Find where the given text appears and provide that cell's center as [X, Y] coordinate. 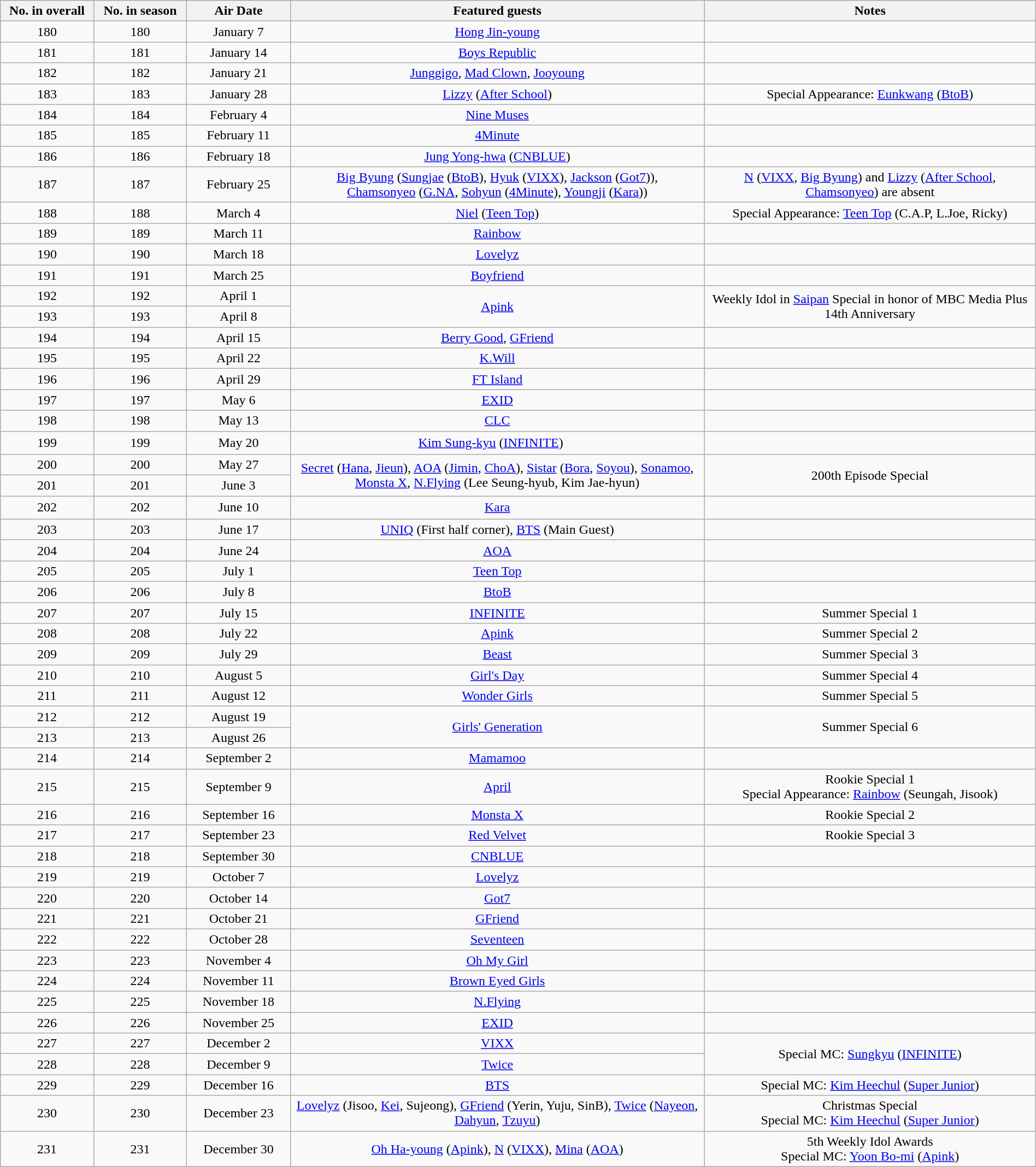
August 12 [238, 696]
Kara [497, 508]
September 9 [238, 787]
March 4 [238, 213]
Summer Special 3 [870, 655]
January 21 [238, 73]
October 14 [238, 898]
Notes [870, 11]
Nine Muses [497, 115]
Beast [497, 655]
Lovelyz (Jisoo, Kei, Sujeong), GFriend (Yerin, Yuju, SinB), Twice (Nayeon, Dahyun, Tzuyu) [497, 1113]
June 17 [238, 529]
UNIQ (First half corner), BTS (Main Guest) [497, 529]
Rookie Special 1Special Appearance: Rainbow (Seungah, Jisook) [870, 787]
Seventeen [497, 939]
February 18 [238, 156]
AOA [497, 550]
Oh Ha-young (Apink), N (VIXX), Mina (AOA) [497, 1148]
April 22 [238, 358]
Special MC: Sungkyu (INFINITE) [870, 1054]
December 30 [238, 1148]
N (VIXX, Big Byung) and Lizzy (After School, Chamsonyeo) are absent [870, 185]
Girls' Generation [497, 727]
October 7 [238, 877]
January 7 [238, 32]
Rainbow [497, 233]
Boys Republic [497, 52]
K.Will [497, 358]
CNBLUE [497, 856]
February 25 [238, 185]
Twice [497, 1064]
April 29 [238, 379]
Big Byung (Sungjae (BtoB), Hyuk (VIXX), Jackson (Got7)), Chamsonyeo (G.NA, Sohyun (4Minute), Youngji (Kara)) [497, 185]
Got7 [497, 898]
Air Date [238, 11]
January 14 [238, 52]
Christmas SpecialSpecial MC: Kim Heechul (Super Junior) [870, 1113]
August 26 [238, 738]
July 15 [238, 612]
November 25 [238, 1023]
Special Appearance: Teen Top (C.A.P, L.Joe, Ricky) [870, 213]
August 19 [238, 717]
Junggigo, Mad Clown, Jooyoung [497, 73]
Rookie Special 2 [870, 815]
April 1 [238, 296]
June 24 [238, 550]
Hong Jin-young [497, 32]
BTS [497, 1085]
June 10 [238, 508]
September 23 [238, 835]
April [497, 787]
September 30 [238, 856]
December 16 [238, 1085]
BtoB [497, 592]
April 8 [238, 317]
May 20 [238, 443]
February 4 [238, 115]
FT Island [497, 379]
Girl's Day [497, 675]
Red Velvet [497, 835]
VIXX [497, 1044]
Oh My Girl [497, 960]
March 25 [238, 275]
February 11 [238, 135]
March 11 [238, 233]
May 13 [238, 421]
Niel (Teen Top) [497, 213]
5th Weekly Idol AwardsSpecial MC: Yoon Bo-mi (Apink) [870, 1148]
September 2 [238, 758]
November 11 [238, 981]
Featured guests [497, 11]
October 21 [238, 918]
No. in season [140, 11]
Secret (Hana, Jieun), AOA (Jimin, ChoA), Sistar (Bora, Soyou), Sonamoo, Monsta X, N.Flying (Lee Seung-hyub, Kim Jae-hyun) [497, 475]
4Minute [497, 135]
July 1 [238, 571]
Brown Eyed Girls [497, 981]
Boyfriend [497, 275]
May 27 [238, 465]
Monsta X [497, 815]
Special MC: Kim Heechul (Super Junior) [870, 1085]
December 23 [238, 1113]
Summer Special 2 [870, 634]
July 29 [238, 655]
Summer Special 1 [870, 612]
CLC [497, 421]
Jung Yong-hwa (CNBLUE) [497, 156]
May 6 [238, 400]
June 3 [238, 486]
July 8 [238, 592]
Summer Special 6 [870, 727]
Rookie Special 3 [870, 835]
March 18 [238, 254]
November 18 [238, 1002]
July 22 [238, 634]
GFriend [497, 918]
December 2 [238, 1044]
April 15 [238, 338]
January 28 [238, 94]
Mamamoo [497, 758]
Wonder Girls [497, 696]
INFINITE [497, 612]
November 4 [238, 960]
Summer Special 4 [870, 675]
Teen Top [497, 571]
Berry Good, GFriend [497, 338]
Special Appearance: Eunkwang (BtoB) [870, 94]
Weekly Idol in Saipan Special in honor of MBC Media Plus 14th Anniversary [870, 307]
No. in overall [47, 11]
September 16 [238, 815]
Summer Special 5 [870, 696]
Lizzy (After School) [497, 94]
December 9 [238, 1064]
Kim Sung-kyu (INFINITE) [497, 443]
October 28 [238, 939]
200th Episode Special [870, 475]
N.Flying [497, 1002]
August 5 [238, 675]
